Determine the [x, y] coordinate at the center of the cell enclosing the given text.  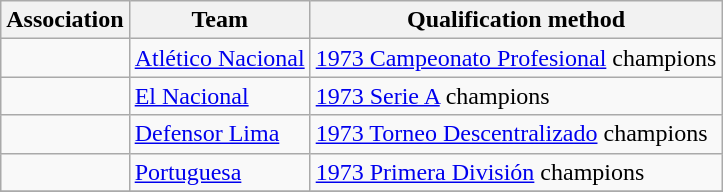
1973 Torneo Descentralizado champions [516, 134]
1973 Primera División champions [516, 172]
Portuguesa [220, 172]
Defensor Lima [220, 134]
Association [65, 20]
Team [220, 20]
Atlético Nacional [220, 58]
1973 Serie A champions [516, 96]
1973 Campeonato Profesional champions [516, 58]
Qualification method [516, 20]
El Nacional [220, 96]
